Return the (x, y) coordinate for the center point of the cell that contains the specified text.  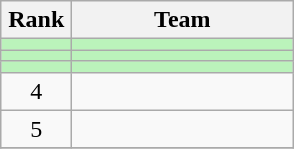
4 (36, 91)
Rank (36, 20)
Team (182, 20)
5 (36, 129)
